Scan for the cell matching the given text and deliver its [x, y] coordinate at center. 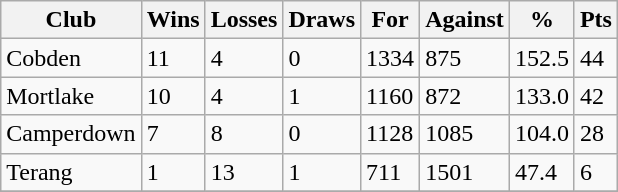
10 [173, 96]
11 [173, 58]
1501 [465, 172]
104.0 [542, 134]
Camperdown [71, 134]
Against [465, 20]
1334 [390, 58]
28 [596, 134]
13 [244, 172]
Terang [71, 172]
42 [596, 96]
Mortlake [71, 96]
Club [71, 20]
7 [173, 134]
6 [596, 172]
47.4 [542, 172]
872 [465, 96]
1128 [390, 134]
Pts [596, 20]
Cobden [71, 58]
44 [596, 58]
Losses [244, 20]
133.0 [542, 96]
For [390, 20]
1085 [465, 134]
Wins [173, 20]
8 [244, 134]
Draws [322, 20]
711 [390, 172]
152.5 [542, 58]
% [542, 20]
1160 [390, 96]
875 [465, 58]
